Output the (X, Y) coordinate of the center of the cell containing the given text.  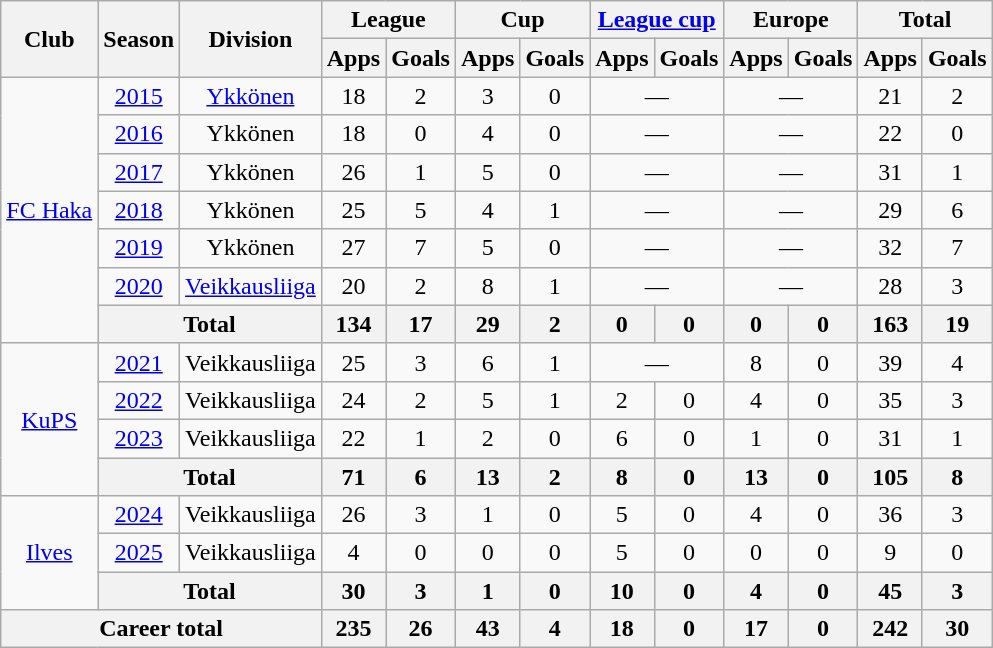
2019 (139, 248)
28 (890, 286)
2016 (139, 134)
Division (251, 39)
71 (353, 477)
9 (890, 553)
KuPS (50, 419)
2025 (139, 553)
32 (890, 248)
2020 (139, 286)
2022 (139, 400)
League cup (657, 20)
27 (353, 248)
39 (890, 362)
Career total (162, 629)
163 (890, 324)
2021 (139, 362)
Season (139, 39)
League (388, 20)
Ilves (50, 553)
36 (890, 515)
45 (890, 591)
Cup (522, 20)
Club (50, 39)
2023 (139, 438)
2018 (139, 210)
21 (890, 96)
35 (890, 400)
2015 (139, 96)
43 (487, 629)
10 (622, 591)
105 (890, 477)
FC Haka (50, 210)
242 (890, 629)
2024 (139, 515)
19 (957, 324)
235 (353, 629)
20 (353, 286)
134 (353, 324)
24 (353, 400)
Europe (791, 20)
2017 (139, 172)
